Identify which cell holds the provided text, then report its (x, y) central coordinate. 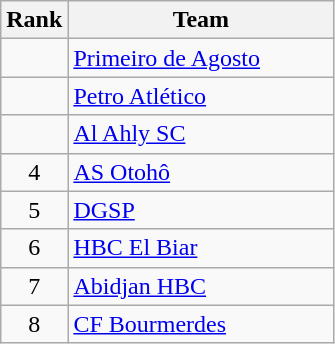
Primeiro de Agosto (201, 58)
CF Bourmerdes (201, 324)
Team (201, 20)
DGSP (201, 210)
Rank (34, 20)
HBC El Biar (201, 248)
Abidjan HBC (201, 286)
AS Otohô (201, 172)
Al Ahly SC (201, 134)
7 (34, 286)
8 (34, 324)
4 (34, 172)
5 (34, 210)
6 (34, 248)
Petro Atlético (201, 96)
